Find where the given text appears and provide that cell's center as [X, Y] coordinate. 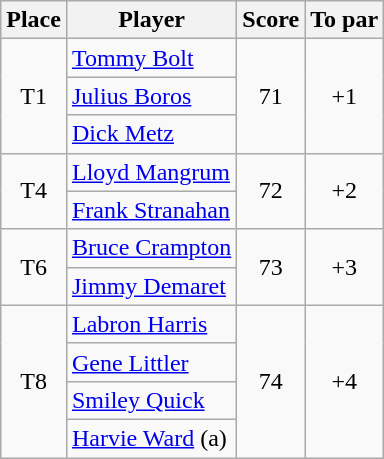
Player [151, 20]
Frank Stranahan [151, 210]
Gene Littler [151, 362]
To par [344, 20]
Smiley Quick [151, 400]
Bruce Crampton [151, 248]
+3 [344, 267]
T6 [34, 267]
+2 [344, 191]
72 [271, 191]
Labron Harris [151, 324]
Julius Boros [151, 96]
73 [271, 267]
Place [34, 20]
74 [271, 381]
Harvie Ward (a) [151, 438]
T4 [34, 191]
+1 [344, 96]
71 [271, 96]
Score [271, 20]
Dick Metz [151, 134]
+4 [344, 381]
T8 [34, 381]
Lloyd Mangrum [151, 172]
T1 [34, 96]
Tommy Bolt [151, 58]
Jimmy Demaret [151, 286]
